Return the (x, y) coordinate for the center point of the cell that contains the specified text.  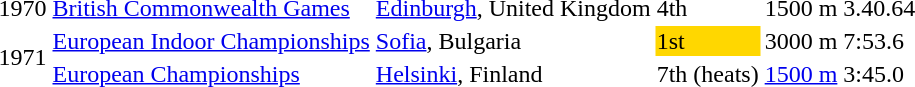
3000 m (801, 41)
1st (708, 41)
Sofia, Bulgaria (513, 41)
European Indoor Championships (211, 41)
